Detect which cell encompasses the target text, then output its (x, y) center coordinate. 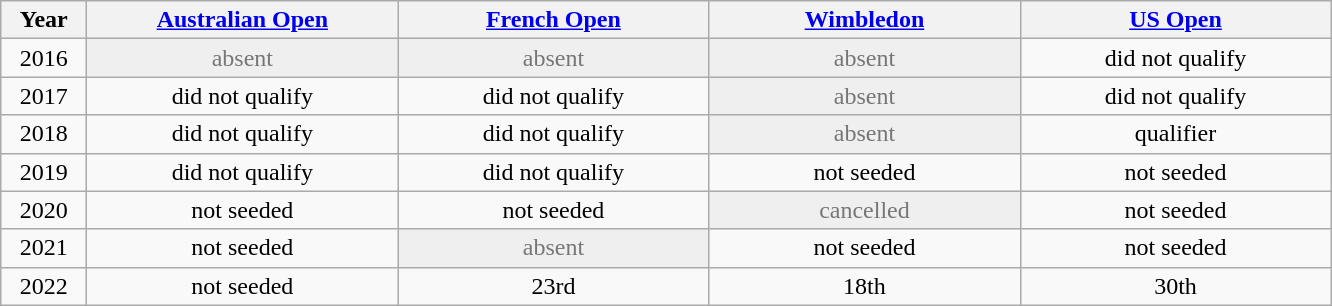
2018 (44, 134)
18th (864, 286)
qualifier (1176, 134)
French Open (554, 20)
Year (44, 20)
2021 (44, 248)
2017 (44, 96)
2019 (44, 172)
2016 (44, 58)
30th (1176, 286)
23rd (554, 286)
2022 (44, 286)
Australian Open (242, 20)
cancelled (864, 210)
2020 (44, 210)
Wimbledon (864, 20)
US Open (1176, 20)
